Provide the [X, Y] coordinate of the cell's center where the given text is located.  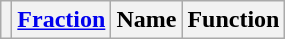
Name [146, 20]
Fraction [62, 20]
Function [234, 20]
